Pinpoint the cell where the given text exists, returning its [X, Y] midpoint coordinate. 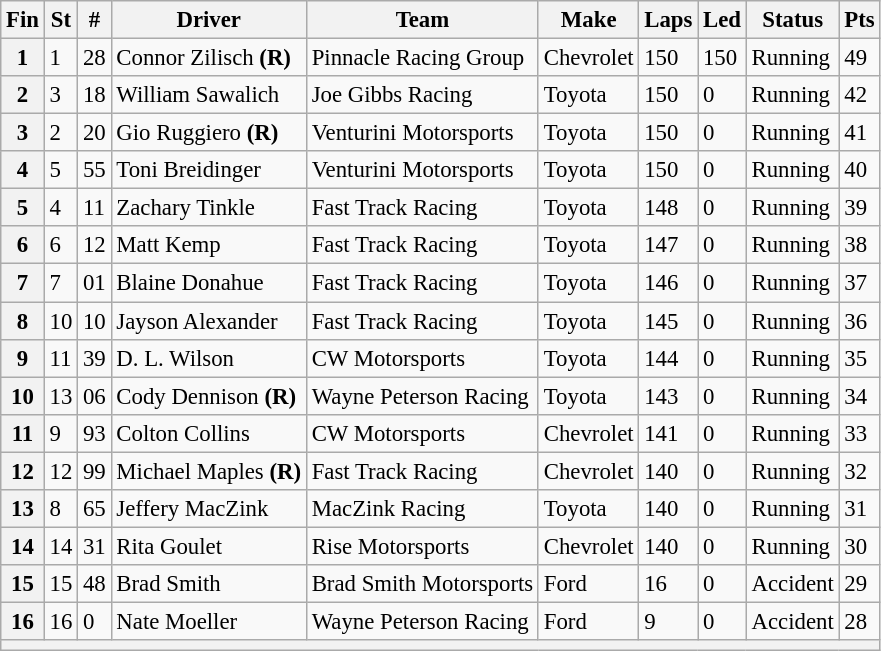
Laps [668, 20]
37 [860, 283]
42 [860, 95]
Gio Ruggiero (R) [208, 133]
Toni Breidinger [208, 170]
Jeffery MacZink [208, 509]
148 [668, 208]
Michael Maples (R) [208, 471]
Jayson Alexander [208, 321]
St [60, 20]
William Sawalich [208, 95]
49 [860, 58]
33 [860, 433]
34 [860, 396]
Team [422, 20]
Matt Kemp [208, 245]
18 [94, 95]
93 [94, 433]
141 [668, 433]
99 [94, 471]
146 [668, 283]
Rise Motorsports [422, 546]
Colton Collins [208, 433]
Joe Gibbs Racing [422, 95]
40 [860, 170]
143 [668, 396]
Brad Smith Motorsports [422, 584]
30 [860, 546]
Make [588, 20]
38 [860, 245]
MacZink Racing [422, 509]
20 [94, 133]
Led [722, 20]
Cody Dennison (R) [208, 396]
35 [860, 358]
Zachary Tinkle [208, 208]
147 [668, 245]
Brad Smith [208, 584]
144 [668, 358]
Status [792, 20]
Connor Zilisch (R) [208, 58]
55 [94, 170]
06 [94, 396]
Blaine Donahue [208, 283]
Driver [208, 20]
65 [94, 509]
41 [860, 133]
Pts [860, 20]
29 [860, 584]
Rita Goulet [208, 546]
01 [94, 283]
Fin [23, 20]
Pinnacle Racing Group [422, 58]
145 [668, 321]
48 [94, 584]
36 [860, 321]
# [94, 20]
32 [860, 471]
Nate Moeller [208, 621]
D. L. Wilson [208, 358]
